Scan for the cell matching the given text and deliver its [X, Y] coordinate at center. 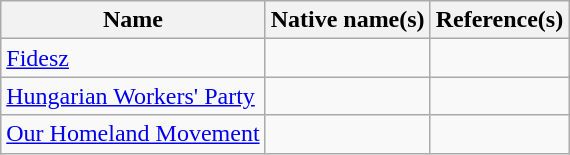
Hungarian Workers' Party [133, 96]
Native name(s) [348, 20]
Name [133, 20]
Our Homeland Movement [133, 134]
Fidesz [133, 58]
Reference(s) [500, 20]
